Find where the given text appears and provide that cell's center as (X, Y) coordinate. 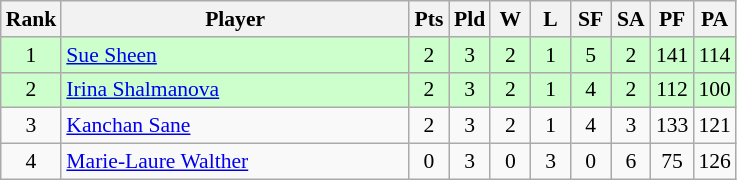
126 (714, 162)
Kanchan Sane (235, 126)
Player (235, 19)
Marie-Laure Walther (235, 162)
100 (714, 90)
75 (672, 162)
133 (672, 126)
Sue Sheen (235, 55)
Pts (429, 19)
5 (591, 55)
Rank (32, 19)
114 (714, 55)
SA (631, 19)
6 (631, 162)
Pld (470, 19)
121 (714, 126)
SF (591, 19)
141 (672, 55)
W (510, 19)
L (550, 19)
Irina Shalmanova (235, 90)
112 (672, 90)
PA (714, 19)
PF (672, 19)
